Output the [x, y] coordinate of the center of the cell containing the given text.  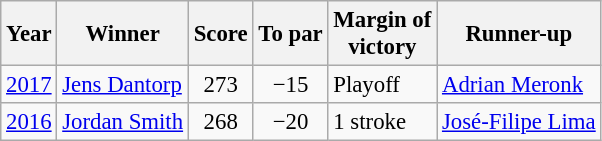
José-Filipe Lima [519, 122]
−15 [290, 85]
Jens Dantorp [122, 85]
Score [220, 34]
268 [220, 122]
Year [29, 34]
2017 [29, 85]
2016 [29, 122]
To par [290, 34]
Jordan Smith [122, 122]
Adrian Meronk [519, 85]
Playoff [382, 85]
Margin ofvictory [382, 34]
1 stroke [382, 122]
Runner-up [519, 34]
273 [220, 85]
−20 [290, 122]
Winner [122, 34]
